Return the (X, Y) coordinate for the center point of the cell that contains the specified text.  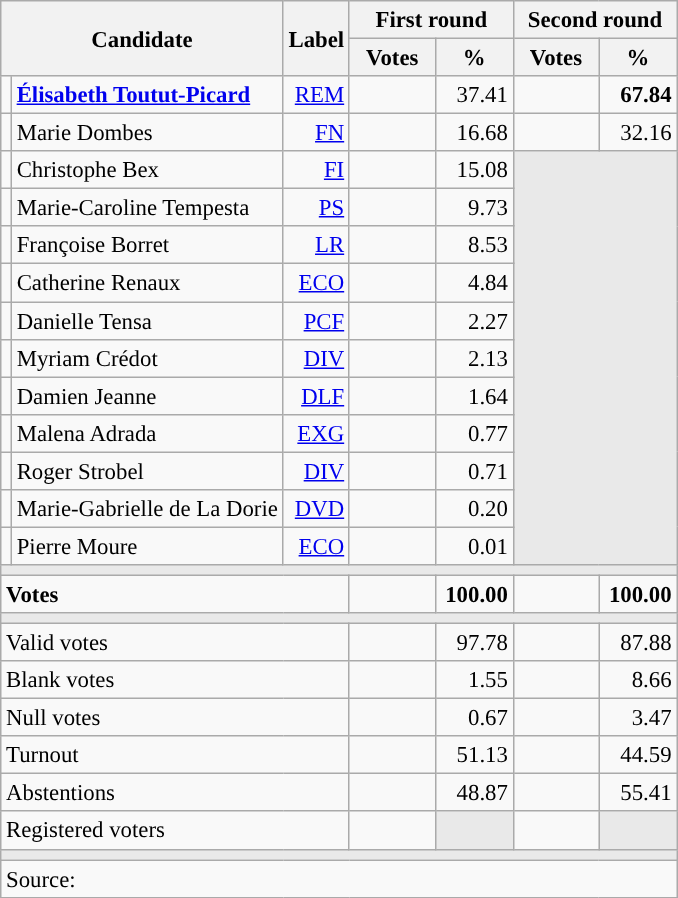
FN (316, 133)
44.59 (638, 755)
0.67 (474, 718)
Élisabeth Toutut-Picard (147, 95)
DVD (316, 509)
Blank votes (176, 680)
DLF (316, 396)
9.73 (474, 208)
Roger Strobel (147, 471)
Damien Jeanne (147, 396)
48.87 (474, 793)
51.13 (474, 755)
3.47 (638, 718)
Valid votes (176, 643)
87.88 (638, 643)
PCF (316, 321)
8.66 (638, 680)
2.13 (474, 358)
1.64 (474, 396)
67.84 (638, 95)
0.20 (474, 509)
55.41 (638, 793)
16.68 (474, 133)
Source: (339, 879)
Marie-Gabrielle de La Dorie (147, 509)
FI (316, 170)
Danielle Tensa (147, 321)
Candidate (142, 38)
4.84 (474, 283)
Christophe Bex (147, 170)
LR (316, 245)
Registered voters (176, 831)
97.78 (474, 643)
Pierre Moure (147, 546)
37.41 (474, 95)
0.01 (474, 546)
PS (316, 208)
0.71 (474, 471)
0.77 (474, 433)
Second round (595, 20)
Françoise Borret (147, 245)
Label (316, 38)
2.27 (474, 321)
1.55 (474, 680)
First round (431, 20)
Malena Adrada (147, 433)
15.08 (474, 170)
REM (316, 95)
EXG (316, 433)
Catherine Renaux (147, 283)
Turnout (176, 755)
Marie-Caroline Tempesta (147, 208)
Marie Dombes (147, 133)
8.53 (474, 245)
Myriam Crédot (147, 358)
Null votes (176, 718)
Abstentions (176, 793)
32.16 (638, 133)
